Locate the cell with the specified text and output its [X, Y] center coordinate. 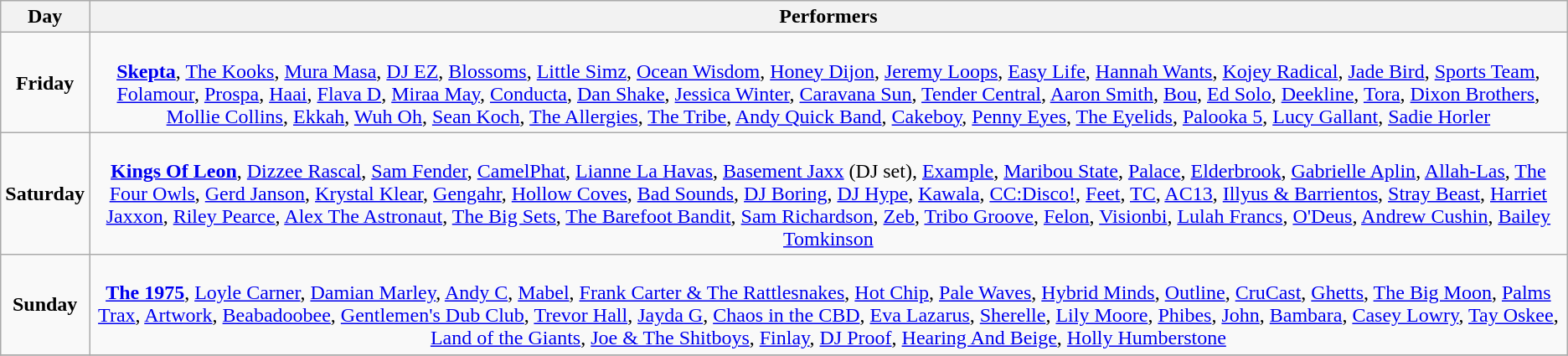
Friday [45, 82]
Day [45, 17]
Performers [828, 17]
Saturday [45, 193]
Sunday [45, 305]
